Return the (x, y) coordinate for the center point of the cell that contains the specified text.  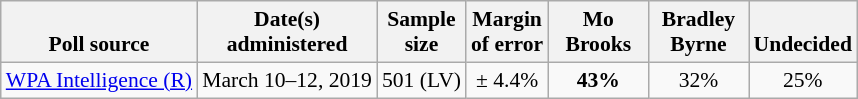
Marginof error (507, 32)
25% (802, 80)
WPA Intelligence (R) (99, 80)
± 4.4% (507, 80)
501 (LV) (422, 80)
MoBrooks (598, 32)
Samplesize (422, 32)
32% (698, 80)
Date(s)administered (287, 32)
Poll source (99, 32)
March 10–12, 2019 (287, 80)
BradleyByrne (698, 32)
43% (598, 80)
Undecided (802, 32)
